Search for the cell housing the specified text and yield its (x, y) center coordinate. 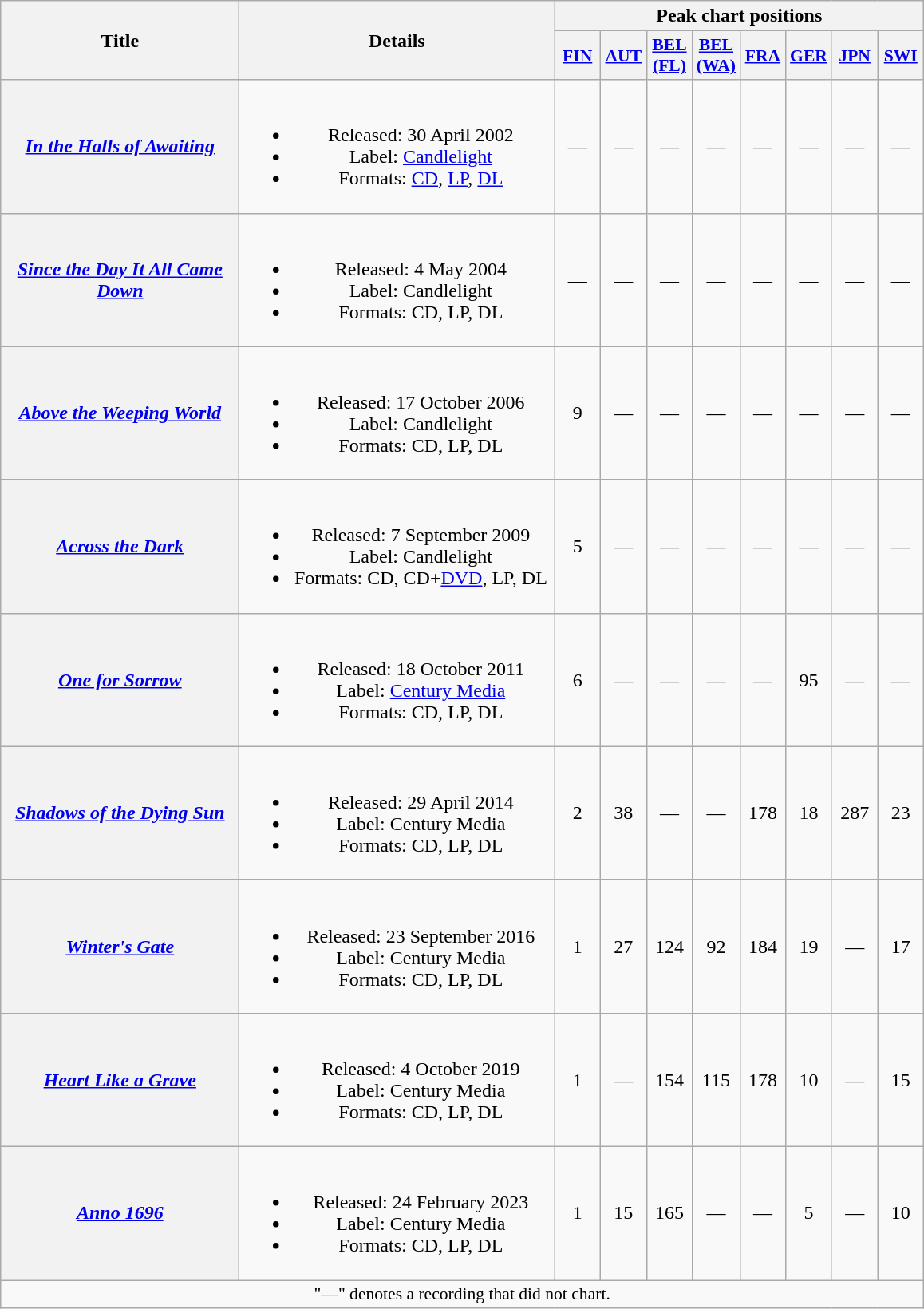
154 (669, 1079)
Released: 24 February 2023Label: Century MediaFormats: CD, LP, DL (397, 1213)
115 (717, 1079)
Released: 7 September 2009Label: CandlelightFormats: CD, CD+DVD, LP, DL (397, 546)
2 (578, 813)
Released: 4 May 2004Label: CandlelightFormats: CD, LP, DL (397, 279)
Released: 17 October 2006Label: CandlelightFormats: CD, LP, DL (397, 413)
AUT (624, 56)
6 (578, 680)
124 (669, 947)
FRA (763, 56)
27 (624, 947)
Anno 1696 (120, 1213)
Shadows of the Dying Sun (120, 813)
38 (624, 813)
19 (809, 947)
Released: 18 October 2011Label: Century MediaFormats: CD, LP, DL (397, 680)
18 (809, 813)
Above the Weeping World (120, 413)
92 (717, 947)
165 (669, 1213)
One for Sorrow (120, 680)
BEL (WA) (717, 56)
Released: 30 April 2002Label: CandlelightFormats: CD, LP, DL (397, 147)
9 (578, 413)
287 (855, 813)
"—" denotes a recording that did not chart. (463, 1295)
Winter's Gate (120, 947)
Title (120, 40)
SWI (901, 56)
95 (809, 680)
BEL (FL) (669, 56)
Since the Day It All Came Down (120, 279)
Released: 29 April 2014Label: Century MediaFormats: CD, LP, DL (397, 813)
GER (809, 56)
In the Halls of Awaiting (120, 147)
JPN (855, 56)
Details (397, 40)
23 (901, 813)
FIN (578, 56)
184 (763, 947)
Across the Dark (120, 546)
Heart Like a Grave (120, 1079)
17 (901, 947)
Peak chart positions (739, 16)
Released: 23 September 2016Label: Century MediaFormats: CD, LP, DL (397, 947)
Released: 4 October 2019Label: Century MediaFormats: CD, LP, DL (397, 1079)
